Find where the given text appears and provide that cell's center as [X, Y] coordinate. 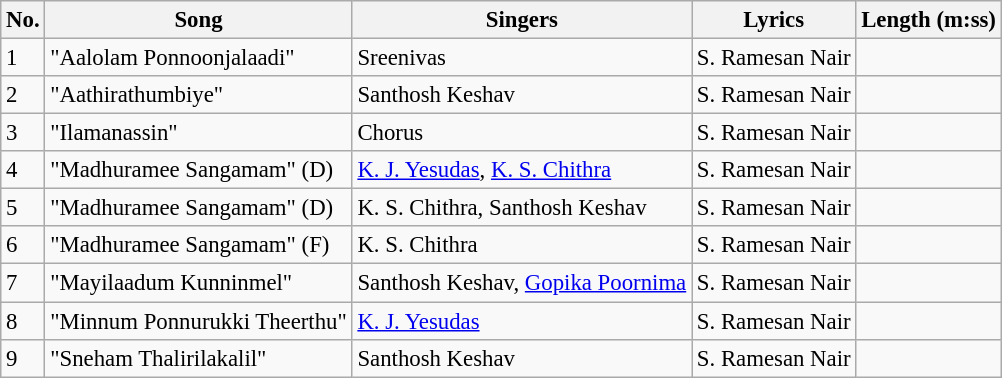
4 [23, 170]
"Sneham Thalirilakalil" [198, 358]
Chorus [522, 133]
3 [23, 133]
8 [23, 321]
Santhosh Keshav, Gopika Poornima [522, 283]
"Minnum Ponnurukki Theerthu" [198, 321]
No. [23, 20]
5 [23, 208]
Singers [522, 20]
K. S. Chithra [522, 245]
6 [23, 245]
K. S. Chithra, Santhosh Keshav [522, 208]
"Madhuramee Sangamam" (F) [198, 245]
Lyrics [774, 20]
"Ilamanassin" [198, 133]
"Aathirathumbiye" [198, 95]
"Mayilaadum Kunninmel" [198, 283]
Song [198, 20]
Sreenivas [522, 58]
1 [23, 58]
2 [23, 95]
Length (m:ss) [928, 20]
K. J. Yesudas, K. S. Chithra [522, 170]
K. J. Yesudas [522, 321]
"Aalolam Ponnoonjalaadi" [198, 58]
7 [23, 283]
9 [23, 358]
